Capture the cell that displays the provided text and extract its (X, Y) central coordinate. 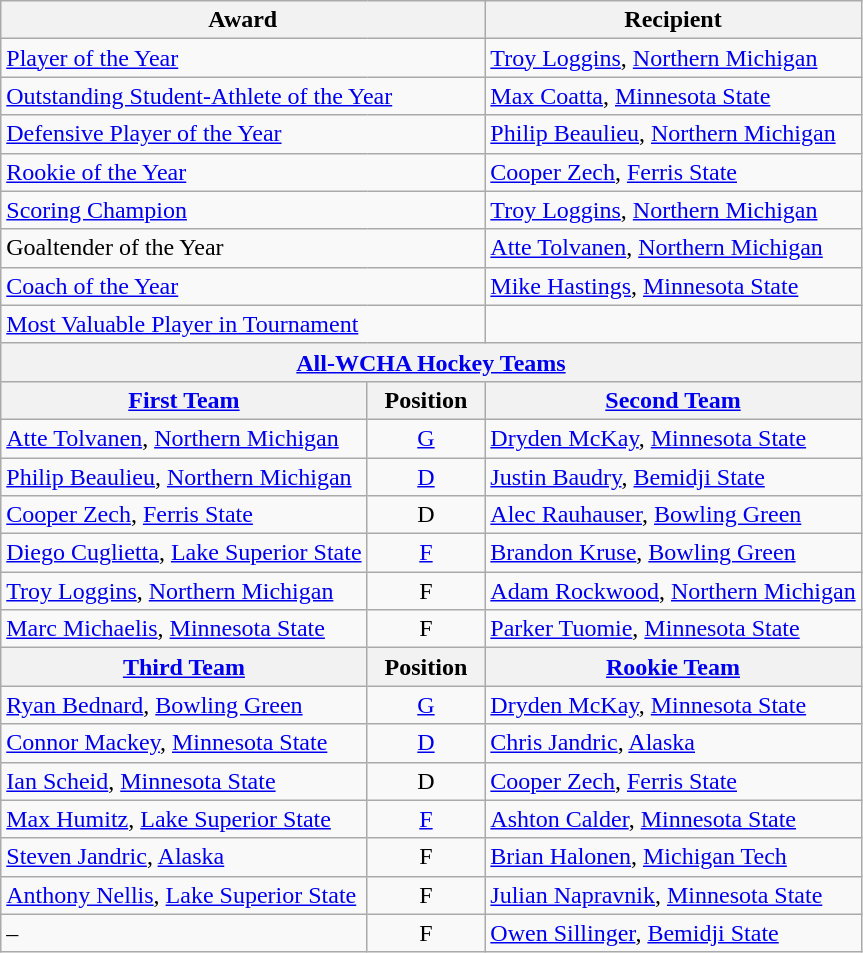
Third Team (184, 667)
Goaltender of the Year (243, 248)
Rookie of the Year (243, 172)
Rookie Team (673, 667)
Coach of the Year (243, 286)
Most Valuable Player in Tournament (243, 324)
Ian Scheid, Minnesota State (184, 781)
Connor Mackey, Minnesota State (184, 743)
Alec Rauhauser, Bowling Green (673, 515)
Second Team (673, 400)
Brian Halonen, Michigan Tech (673, 857)
Ashton Calder, Minnesota State (673, 819)
Recipient (673, 20)
Parker Tuomie, Minnesota State (673, 629)
Player of the Year (243, 58)
Brandon Kruse, Bowling Green (673, 553)
Adam Rockwood, Northern Michigan (673, 591)
Justin Baudry, Bemidji State (673, 477)
First Team (184, 400)
Owen Sillinger, Bemidji State (673, 933)
Award (243, 20)
Defensive Player of the Year (243, 134)
Steven Jandric, Alaska (184, 857)
Julian Napravnik, Minnesota State (673, 895)
Ryan Bednard, Bowling Green (184, 705)
Anthony Nellis, Lake Superior State (184, 895)
All-WCHA Hockey Teams (431, 362)
Mike Hastings, Minnesota State (673, 286)
Chris Jandric, Alaska (673, 743)
Max Coatta, Minnesota State (673, 96)
Marc Michaelis, Minnesota State (184, 629)
Diego Cuglietta, Lake Superior State (184, 553)
Scoring Champion (243, 210)
Outstanding Student-Athlete of the Year (243, 96)
– (184, 933)
Max Humitz, Lake Superior State (184, 819)
